Find where the given text appears and provide that cell's center as [x, y] coordinate. 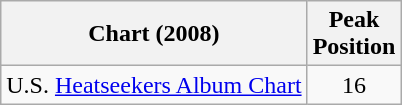
Chart (2008) [154, 34]
U.S. Heatseekers Album Chart [154, 85]
16 [354, 85]
PeakPosition [354, 34]
